From the cell containing the given text, extract its center point as (x, y) coordinate. 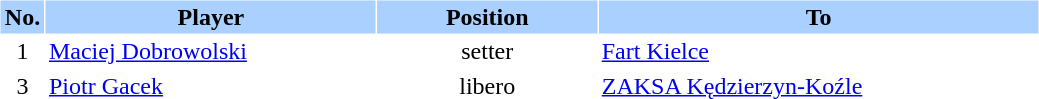
No. (22, 16)
setter (487, 52)
Maciej Dobrowolski (211, 52)
Position (487, 16)
1 (22, 52)
Player (211, 16)
Fart Kielce (819, 52)
To (819, 16)
